Identify which cell holds the provided text, then report its [x, y] central coordinate. 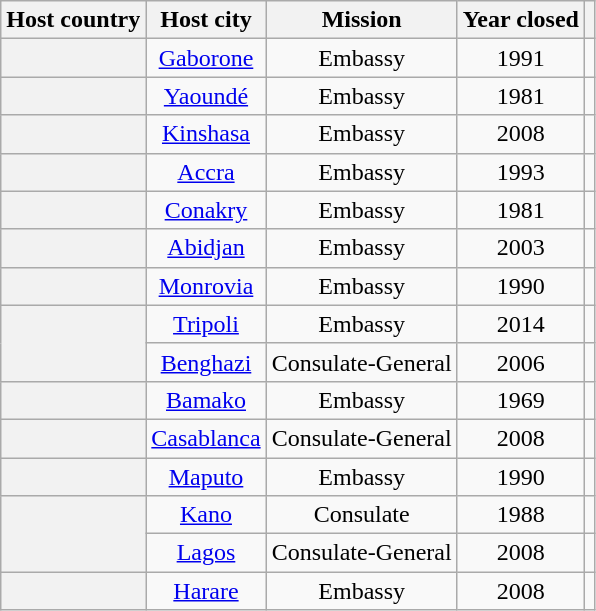
1969 [520, 400]
Bamako [206, 400]
Host city [206, 20]
Harare [206, 591]
Lagos [206, 553]
1993 [520, 172]
Host country [74, 20]
2014 [520, 324]
Gaborone [206, 58]
Conakry [206, 210]
Accra [206, 172]
Maputo [206, 477]
2003 [520, 248]
2006 [520, 362]
Mission [362, 20]
Yaoundé [206, 96]
Benghazi [206, 362]
Kano [206, 515]
Monrovia [206, 286]
Abidjan [206, 248]
Casablanca [206, 438]
Tripoli [206, 324]
Consulate [362, 515]
1991 [520, 58]
Year closed [520, 20]
Kinshasa [206, 134]
1988 [520, 515]
